Capture the cell that displays the provided text and extract its [X, Y] central coordinate. 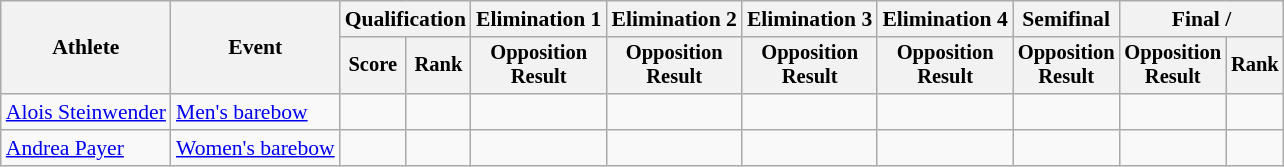
Event [256, 48]
Alois Steinwender [86, 112]
Semifinal [1066, 19]
Women's barebow [256, 148]
Elimination 4 [944, 19]
Andrea Payer [86, 148]
Elimination 1 [538, 19]
Men's barebow [256, 112]
Athlete [86, 48]
Elimination 3 [810, 19]
Final / [1201, 19]
Score [373, 66]
Elimination 2 [674, 19]
Qualification [406, 19]
